Return [x, y] of the center of cell containing provided text 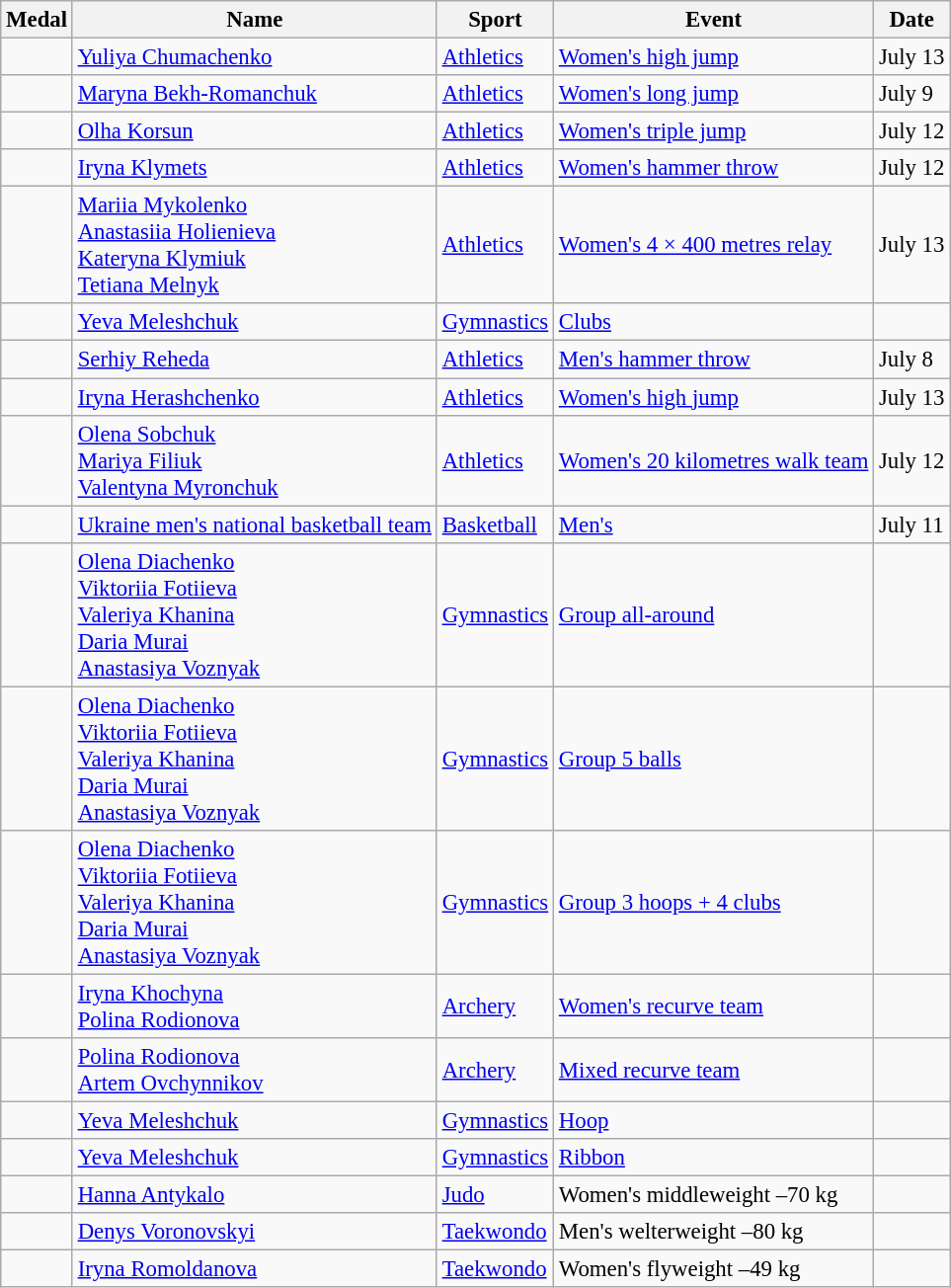
Name [255, 20]
Olena SobchukMariya FiliukValentyna Myronchuk [255, 460]
Mariia MykolenkoAnastasiia HolienievaKateryna KlymiukTetiana Melnyk [255, 245]
Group 3 hoops + 4 clubs [714, 903]
Hanna Antykalo [255, 1195]
Women's hammer throw [714, 168]
Ukraine men's national basketball team [255, 524]
Serhiy Reheda [255, 360]
Event [714, 20]
Women's 4 × 400 metres relay [714, 245]
July 11 [912, 524]
Iryna KhochynaPolina Rodionova [255, 1006]
Women's middleweight –70 kg [714, 1195]
Sport [495, 20]
Men's welterweight –80 kg [714, 1232]
Mixed recurve team [714, 1071]
Women's recurve team [714, 1006]
Ribbon [714, 1158]
Men's [714, 524]
Iryna Romoldanova [255, 1269]
Women's triple jump [714, 131]
Polina RodionovaArtem Ovchynnikov [255, 1071]
Denys Voronovskyi [255, 1232]
Women's flyweight –49 kg [714, 1269]
Judo [495, 1195]
Group 5 balls [714, 759]
Women's 20 kilometres walk team [714, 460]
Hoop [714, 1120]
Iryna Herashchenko [255, 397]
Medal [38, 20]
Basketball [495, 524]
July 9 [912, 94]
Maryna Bekh-Romanchuk [255, 94]
Group all-around [714, 614]
Olha Korsun [255, 131]
Date [912, 20]
Yuliya Chumachenko [255, 57]
Iryna Klymets [255, 168]
July 8 [912, 360]
Clubs [714, 323]
Women's long jump [714, 94]
Men's hammer throw [714, 360]
